Search for the cell housing the specified text and yield its (x, y) center coordinate. 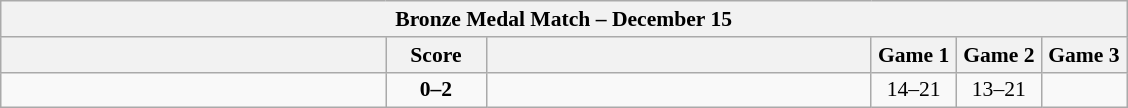
13–21 (998, 90)
14–21 (914, 90)
Score (436, 55)
Game 1 (914, 55)
Game 3 (1084, 55)
Bronze Medal Match – December 15 (564, 19)
Game 2 (998, 55)
0–2 (436, 90)
